Return (x, y) of the center of cell containing provided text 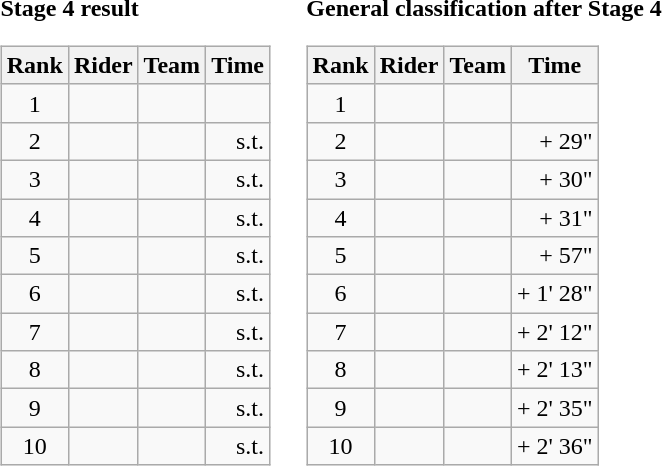
+ 1' 28" (554, 294)
+ 2' 12" (554, 332)
+ 2' 36" (554, 446)
+ 31" (554, 217)
+ 2' 13" (554, 370)
+ 29" (554, 141)
+ 2' 35" (554, 408)
+ 30" (554, 179)
+ 57" (554, 256)
